Output the [X, Y] coordinate of the center of the cell containing the given text.  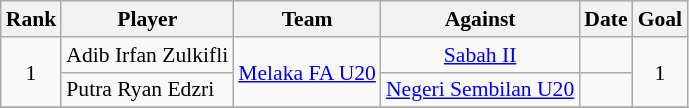
Putra Ryan Edzri [147, 90]
Team [307, 19]
Against [480, 19]
Melaka FA U20 [307, 72]
Negeri Sembilan U20 [480, 90]
Rank [32, 19]
Goal [660, 19]
Player [147, 19]
Sabah II [480, 55]
Date [606, 19]
Adib Irfan Zulkifli [147, 55]
